Find where the given text appears and provide that cell's center as (X, Y) coordinate. 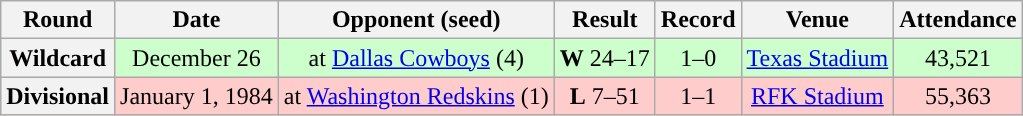
Texas Stadium (818, 58)
L 7–51 (604, 96)
at Washington Redskins (1) (416, 96)
at Dallas Cowboys (4) (416, 58)
Wildcard (58, 58)
Result (604, 20)
1–1 (698, 96)
Divisional (58, 96)
January 1, 1984 (197, 96)
Attendance (958, 20)
December 26 (197, 58)
55,363 (958, 96)
Date (197, 20)
Venue (818, 20)
Record (698, 20)
W 24–17 (604, 58)
Opponent (seed) (416, 20)
1–0 (698, 58)
RFK Stadium (818, 96)
43,521 (958, 58)
Round (58, 20)
